Find where the given text appears and provide that cell's center as [X, Y] coordinate. 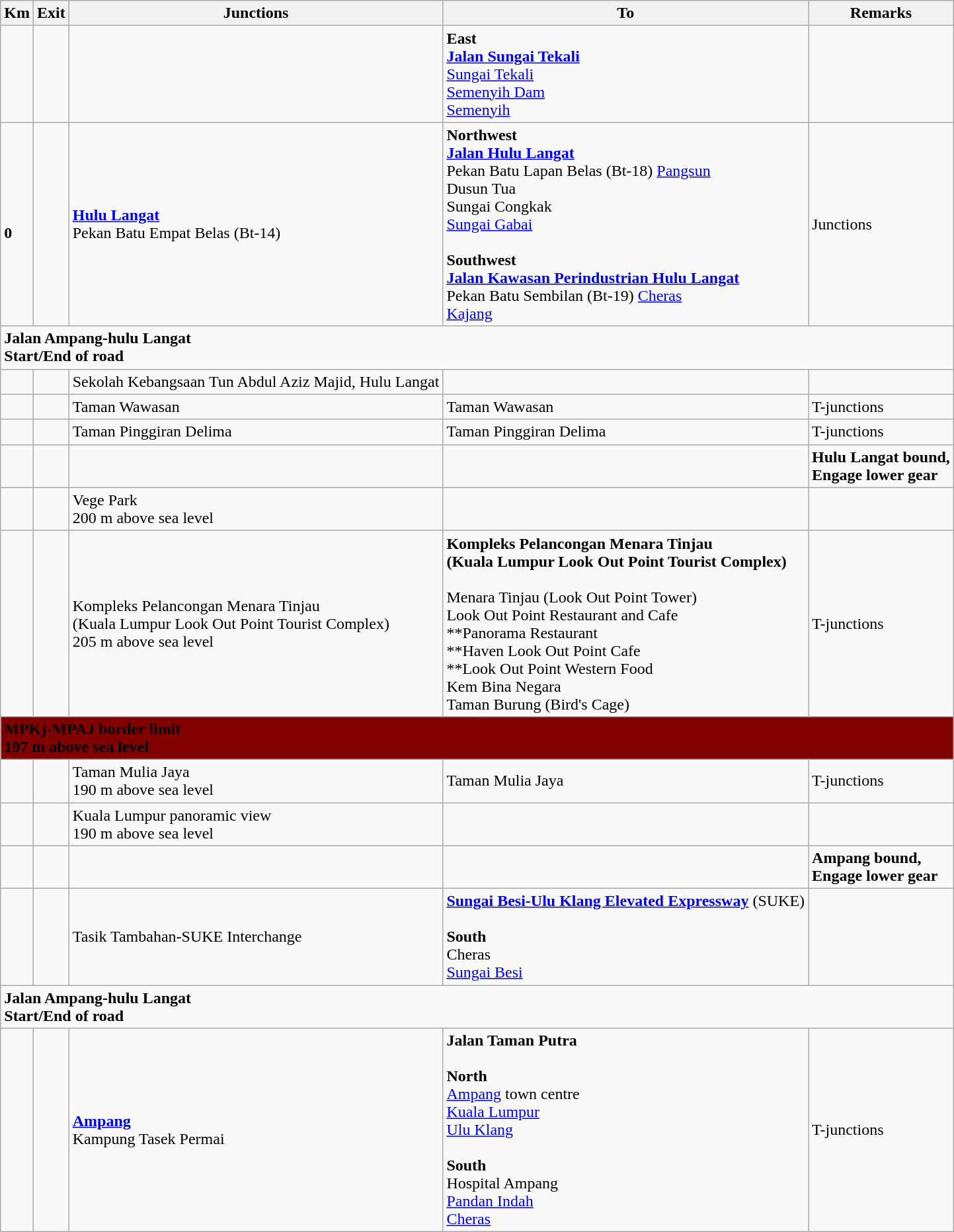
Sekolah Kebangsaan Tun Abdul Aziz Majid, Hulu Langat [256, 382]
Vege Park200 m above sea level [256, 509]
Taman Mulia Jaya190 m above sea level [256, 780]
AmpangKampung Tasek Permai [256, 1130]
Tasik Tambahan-SUKE Interchange [256, 937]
East Jalan Sungai Tekali Sungai TekaliSemenyih Dam Semenyih [625, 74]
Exit [51, 13]
Jalan Taman PutraNorth Ampang town centre Kuala Lumpur Ulu KlangSouthHospital Ampang Pandan Indah Cheras [625, 1130]
Kuala Lumpur panoramic view190 m above sea level [256, 824]
0 [17, 224]
Kompleks Pelancongan Menara Tinjau(Kuala Lumpur Look Out Point Tourist Complex)205 m above sea level [256, 623]
Taman Mulia Jaya [625, 780]
Remarks [881, 13]
Hulu LangatPekan Batu Empat Belas (Bt-14) [256, 224]
Sungai Besi-Ulu Klang Elevated Expressway (SUKE)SouthCherasSungai Besi [625, 937]
MPKj-MPAJ border limit197 m above sea level [477, 738]
To [625, 13]
Km [17, 13]
Hulu Langat bound,Engage lower gear [881, 466]
Ampang bound,Engage lower gear [881, 868]
